Identify which cell holds the provided text, then report its (X, Y) central coordinate. 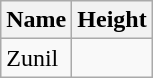
Zunil (36, 58)
Height (112, 20)
Name (36, 20)
